Return the [X, Y] coordinate for the center point of the cell that contains the specified text.  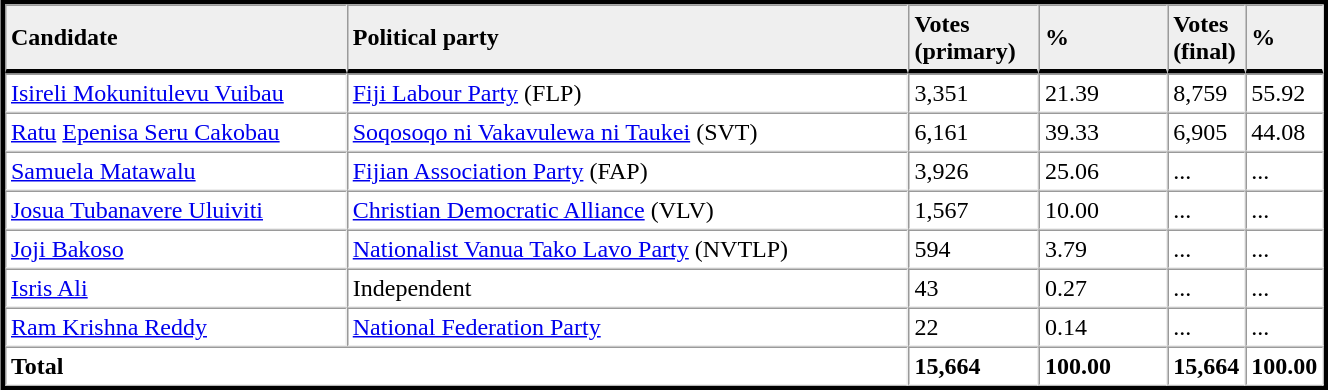
3,351 [974, 94]
6,161 [974, 132]
Soqosoqo ni Vakavulewa ni Taukei (SVT) [628, 132]
1,567 [974, 210]
8,759 [1206, 94]
Political party [628, 38]
Ratu Epenisa Seru Cakobau [176, 132]
Isris Ali [176, 288]
Votes(final) [1206, 38]
0.14 [1103, 328]
3.79 [1103, 250]
Votes(primary) [974, 38]
Josua Tubanavere Uluiviti [176, 210]
21.39 [1103, 94]
National Federation Party [628, 328]
6,905 [1206, 132]
0.27 [1103, 288]
22 [974, 328]
Fiji Labour Party (FLP) [628, 94]
Independent [628, 288]
Isireli Mokunitulevu Vuibau [176, 94]
594 [974, 250]
25.06 [1103, 172]
Ram Krishna Reddy [176, 328]
43 [974, 288]
Samuela Matawalu [176, 172]
39.33 [1103, 132]
Christian Democratic Alliance (VLV) [628, 210]
Total [456, 366]
10.00 [1103, 210]
Joji Bakoso [176, 250]
55.92 [1284, 94]
Candidate [176, 38]
3,926 [974, 172]
Nationalist Vanua Tako Lavo Party (NVTLP) [628, 250]
Fijian Association Party (FAP) [628, 172]
44.08 [1284, 132]
